Determine the (x, y) coordinate at the center of the cell enclosing the given text.  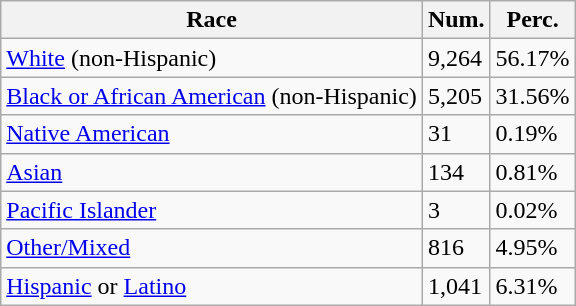
Race (212, 20)
9,264 (456, 58)
Hispanic or Latino (212, 286)
Asian (212, 172)
1,041 (456, 286)
Pacific Islander (212, 210)
Native American (212, 134)
6.31% (532, 286)
816 (456, 248)
White (non-Hispanic) (212, 58)
134 (456, 172)
Num. (456, 20)
0.81% (532, 172)
4.95% (532, 248)
Black or African American (non-Hispanic) (212, 96)
31 (456, 134)
0.19% (532, 134)
Perc. (532, 20)
0.02% (532, 210)
3 (456, 210)
5,205 (456, 96)
56.17% (532, 58)
Other/Mixed (212, 248)
31.56% (532, 96)
